Find where the given text appears and provide that cell's center as [x, y] coordinate. 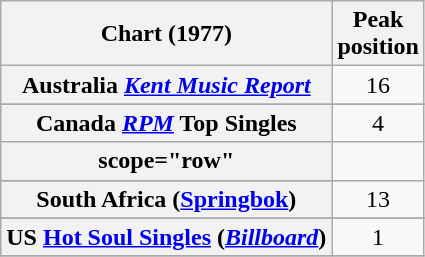
Canada RPM Top Singles [166, 123]
Australia Kent Music Report [166, 85]
Peakposition [378, 34]
1 [378, 237]
US Hot Soul Singles (Billboard) [166, 237]
scope="row" [166, 161]
13 [378, 199]
16 [378, 85]
4 [378, 123]
South Africa (Springbok) [166, 199]
Chart (1977) [166, 34]
